Return (x, y) of the center of cell containing provided text 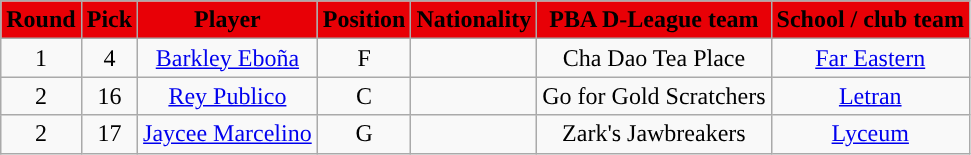
C (364, 96)
Far Eastern (870, 58)
Barkley Eboña (228, 58)
4 (109, 58)
PBA D-League team (654, 20)
School / club team (870, 20)
Cha Dao Tea Place (654, 58)
F (364, 58)
G (364, 134)
Jaycee Marcelino (228, 134)
Go for Gold Scratchers (654, 96)
Letran (870, 96)
Pick (109, 20)
Lyceum (870, 134)
1 (41, 58)
17 (109, 134)
Nationality (474, 20)
Zark's Jawbreakers (654, 134)
Player (228, 20)
Position (364, 20)
Round (41, 20)
16 (109, 96)
Rey Publico (228, 96)
